Determine the [x, y] coordinate at the center of the cell enclosing the given text.  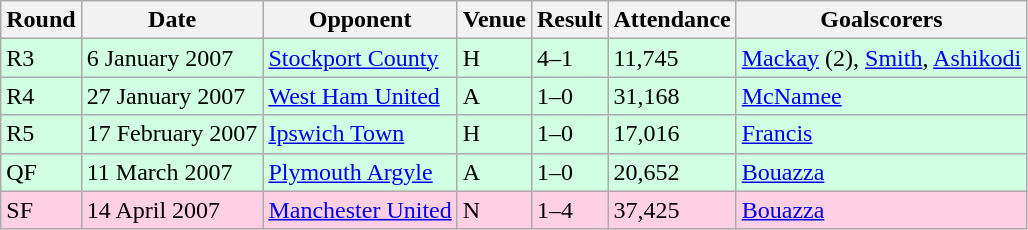
31,168 [672, 96]
27 January 2007 [172, 96]
17,016 [672, 134]
R4 [41, 96]
R5 [41, 134]
17 February 2007 [172, 134]
McNamee [881, 96]
Attendance [672, 20]
West Ham United [360, 96]
R3 [41, 58]
Stockport County [360, 58]
Francis [881, 134]
11 March 2007 [172, 172]
Result [569, 20]
Manchester United [360, 210]
Plymouth Argyle [360, 172]
Date [172, 20]
Opponent [360, 20]
37,425 [672, 210]
Venue [494, 20]
11,745 [672, 58]
20,652 [672, 172]
Round [41, 20]
N [494, 210]
1–4 [569, 210]
6 January 2007 [172, 58]
Ipswich Town [360, 134]
Goalscorers [881, 20]
Mackay (2), Smith, Ashikodi [881, 58]
14 April 2007 [172, 210]
4–1 [569, 58]
SF [41, 210]
QF [41, 172]
